Return the (X, Y) coordinate for the center point of the cell that contains the specified text.  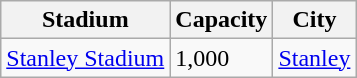
Stanley (314, 58)
Stadium (86, 20)
Capacity (222, 20)
City (314, 20)
1,000 (222, 58)
Stanley Stadium (86, 58)
